Scan for the cell matching the given text and deliver its [X, Y] coordinate at center. 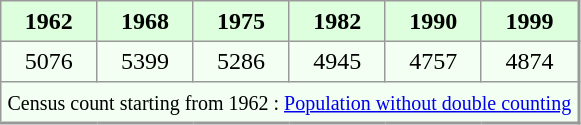
4945 [337, 61]
1990 [433, 21]
1999 [530, 21]
Census count starting from 1962 : Population without double counting [290, 102]
1962 [49, 21]
4757 [433, 61]
5076 [49, 61]
5286 [241, 61]
1975 [241, 21]
1982 [337, 21]
5399 [145, 61]
1968 [145, 21]
4874 [530, 61]
